Search for the cell housing the specified text and yield its (x, y) center coordinate. 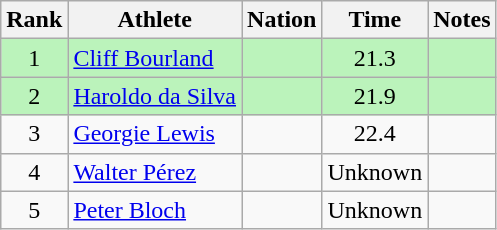
Nation (282, 20)
Athlete (155, 20)
Notes (462, 20)
21.9 (375, 96)
21.3 (375, 58)
Rank (34, 20)
Georgie Lewis (155, 134)
5 (34, 210)
22.4 (375, 134)
2 (34, 96)
Time (375, 20)
Peter Bloch (155, 210)
Cliff Bourland (155, 58)
3 (34, 134)
Haroldo da Silva (155, 96)
4 (34, 172)
1 (34, 58)
Walter Pérez (155, 172)
